For the text-containing cell, return its midpoint in [x, y] coordinate format. 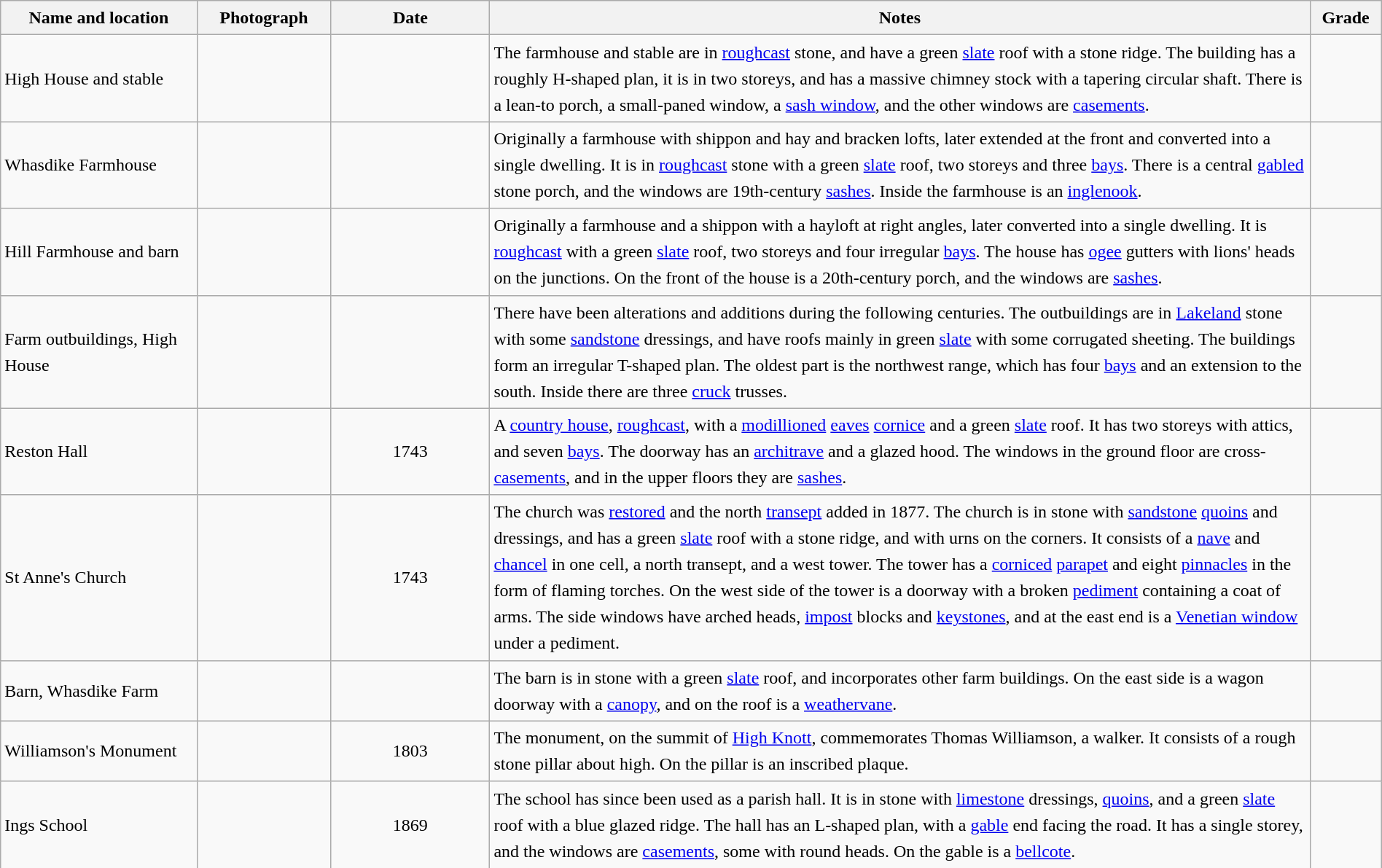
Date [410, 17]
Grade [1346, 17]
Ings School [99, 825]
Notes [899, 17]
Farm outbuildings, High House [99, 351]
Hill Farmhouse and barn [99, 252]
Reston Hall [99, 452]
St Anne's Church [99, 577]
Williamson's Monument [99, 751]
High House and stable [99, 79]
1803 [410, 751]
Name and location [99, 17]
Barn, Whasdike Farm [99, 691]
Photograph [264, 17]
Whasdike Farmhouse [99, 165]
1869 [410, 825]
